Return (X, Y) of the center of cell containing provided text 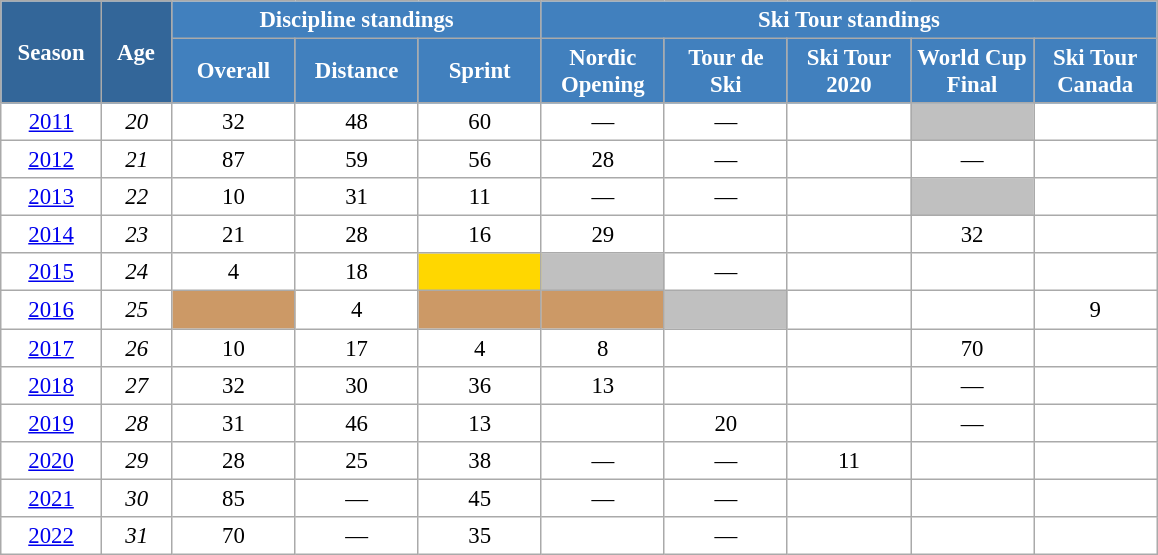
2013 (52, 197)
Discipline standings (356, 20)
2019 (52, 423)
18 (356, 273)
23 (136, 235)
24 (136, 273)
60 (480, 122)
NordicOpening (602, 72)
World CupFinal (972, 72)
Age (136, 52)
16 (480, 235)
46 (356, 423)
Season (52, 52)
Ski Tour2020 (848, 72)
2022 (52, 536)
56 (480, 160)
2012 (52, 160)
38 (480, 460)
Overall (234, 72)
2018 (52, 385)
Ski Tour standings (848, 20)
2020 (52, 460)
85 (234, 498)
9 (1096, 310)
22 (136, 197)
2016 (52, 310)
59 (356, 160)
2015 (52, 273)
2014 (52, 235)
26 (136, 348)
27 (136, 385)
87 (234, 160)
36 (480, 385)
45 (480, 498)
35 (480, 536)
Distance (356, 72)
2021 (52, 498)
2011 (52, 122)
Tour deSki (726, 72)
Sprint (480, 72)
2017 (52, 348)
Ski TourCanada (1096, 72)
17 (356, 348)
48 (356, 122)
8 (602, 348)
